Scan for the cell matching the given text and deliver its [X, Y] coordinate at center. 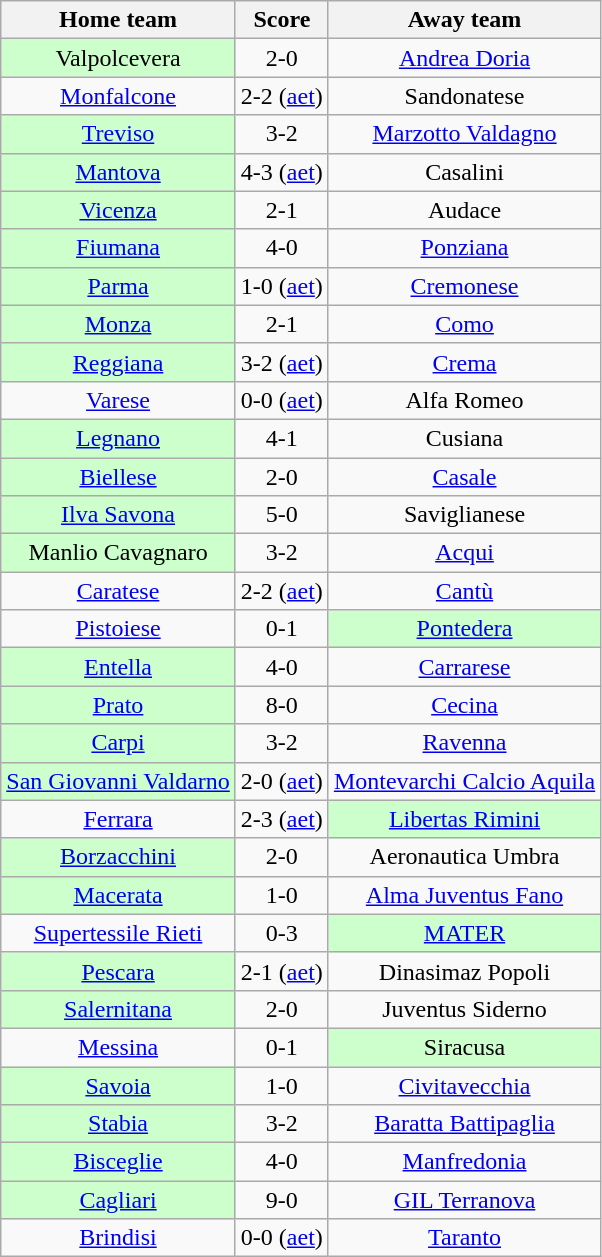
Libertas Rimini [464, 819]
2-3 (aet) [282, 819]
Cagliari [118, 1200]
Carrarese [464, 667]
3-2 (aet) [282, 362]
Cusiana [464, 438]
Manlio Cavagnaro [118, 553]
Salernitana [118, 1009]
Marzotto Valdagno [464, 134]
9-0 [282, 1200]
Supertessile Rieti [118, 933]
Carpi [118, 743]
Score [282, 20]
Montevarchi Calcio Aquila [464, 781]
Acqui [464, 553]
Mantova [118, 172]
Aeronautica Umbra [464, 857]
Crema [464, 362]
Cecina [464, 705]
0-3 [282, 933]
Stabia [118, 1124]
Away team [464, 20]
Civitavecchia [464, 1085]
Messina [118, 1047]
Cantù [464, 591]
2-0 (aet) [282, 781]
Entella [118, 667]
Como [464, 324]
Legnano [118, 438]
Parma [118, 286]
Audace [464, 210]
Monza [118, 324]
Ravenna [464, 743]
Bisceglie [118, 1162]
1-0 (aet) [282, 286]
Alfa Romeo [464, 400]
Dinasimaz Popoli [464, 971]
Macerata [118, 895]
Juventus Siderno [464, 1009]
Pontedera [464, 629]
Taranto [464, 1238]
Ferrara [118, 819]
4-3 (aet) [282, 172]
8-0 [282, 705]
Biellese [118, 477]
Reggiana [118, 362]
Vicenza [118, 210]
Fiumana [118, 248]
Siracusa [464, 1047]
Brindisi [118, 1238]
Ponziana [464, 248]
Prato [118, 705]
Baratta Battipaglia [464, 1124]
Caratese [118, 591]
Casalini [464, 172]
Varese [118, 400]
MATER [464, 933]
Monfalcone [118, 96]
Borzacchini [118, 857]
2-1 (aet) [282, 971]
5-0 [282, 515]
Pescara [118, 971]
GIL Terranova [464, 1200]
San Giovanni Valdarno [118, 781]
Treviso [118, 134]
Savoia [118, 1085]
Ilva Savona [118, 515]
Valpolcevera [118, 58]
Pistoiese [118, 629]
Saviglianese [464, 515]
Manfredonia [464, 1162]
Home team [118, 20]
4-1 [282, 438]
Cremonese [464, 286]
Andrea Doria [464, 58]
Sandonatese [464, 96]
Casale [464, 477]
Alma Juventus Fano [464, 895]
